Locate the cell with the specified text and output its [X, Y] center coordinate. 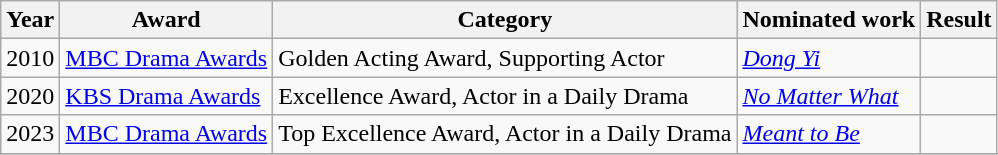
2023 [30, 134]
2020 [30, 96]
Result [959, 20]
KBS Drama Awards [166, 96]
Meant to Be [829, 134]
Year [30, 20]
Category [505, 20]
Excellence Award, Actor in a Daily Drama [505, 96]
No Matter What [829, 96]
Top Excellence Award, Actor in a Daily Drama [505, 134]
Dong Yi [829, 58]
Award [166, 20]
Golden Acting Award, Supporting Actor [505, 58]
2010 [30, 58]
Nominated work [829, 20]
